Locate the cell with the specified text and output its (x, y) center coordinate. 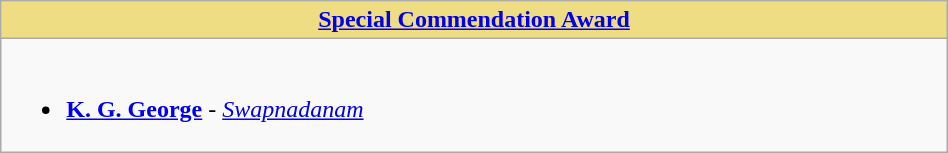
K. G. George - Swapnadanam (474, 96)
Special Commendation Award (474, 20)
